Identify which cell holds the provided text, then report its [x, y] central coordinate. 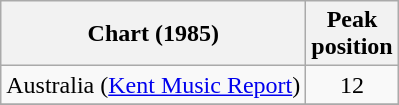
Australia (Kent Music Report) [154, 85]
12 [352, 85]
Peakposition [352, 34]
Chart (1985) [154, 34]
